Search for the cell housing the specified text and yield its (X, Y) center coordinate. 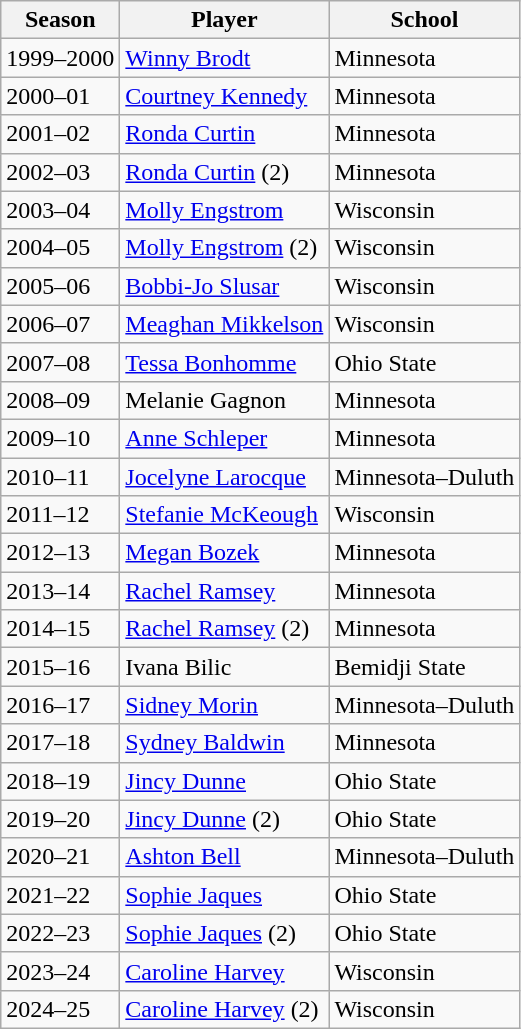
1999–2000 (60, 58)
Ashton Bell (224, 857)
2002–03 (60, 172)
2018–19 (60, 781)
2024–25 (60, 1009)
2001–02 (60, 134)
2019–20 (60, 819)
Meaghan Mikkelson (224, 324)
2009–10 (60, 438)
Sophie Jaques (2) (224, 933)
2021–22 (60, 895)
Molly Engstrom (2) (224, 248)
Ronda Curtin (224, 134)
2012–13 (60, 553)
Ivana Bilic (224, 667)
2004–05 (60, 248)
2005–06 (60, 286)
2022–23 (60, 933)
Jincy Dunne (224, 781)
2007–08 (60, 362)
2020–21 (60, 857)
2016–17 (60, 705)
Sydney Baldwin (224, 743)
2006–07 (60, 324)
Bobbi-Jo Slusar (224, 286)
Rachel Ramsey (2) (224, 629)
Caroline Harvey (224, 971)
2008–09 (60, 400)
2023–24 (60, 971)
Courtney Kennedy (224, 96)
Stefanie McKeough (224, 515)
2011–12 (60, 515)
2000–01 (60, 96)
Ronda Curtin (2) (224, 172)
2003–04 (60, 210)
School (424, 20)
Caroline Harvey (2) (224, 1009)
Jocelyne Larocque (224, 477)
Melanie Gagnon (224, 400)
Rachel Ramsey (224, 591)
2013–14 (60, 591)
Anne Schleper (224, 438)
Player (224, 20)
Sophie Jaques (224, 895)
2015–16 (60, 667)
Winny Brodt (224, 58)
Jincy Dunne (2) (224, 819)
2014–15 (60, 629)
Molly Engstrom (224, 210)
Bemidji State (424, 667)
2010–11 (60, 477)
2017–18 (60, 743)
Sidney Morin (224, 705)
Megan Bozek (224, 553)
Tessa Bonhomme (224, 362)
Season (60, 20)
